Return (x, y) of the center of cell containing provided text 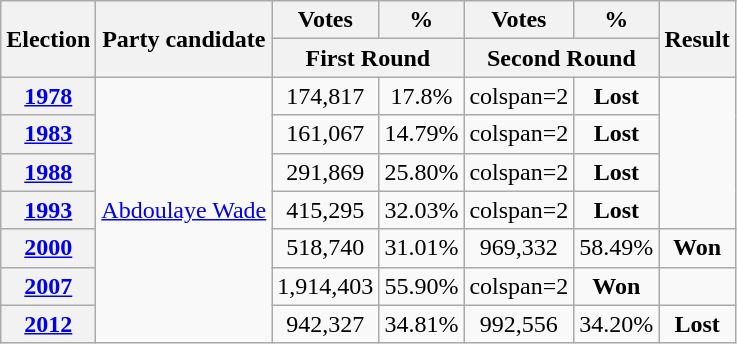
32.03% (422, 210)
415,295 (326, 210)
1983 (48, 134)
Result (697, 39)
Abdoulaye Wade (184, 210)
17.8% (422, 96)
2007 (48, 286)
31.01% (422, 248)
Second Round (562, 58)
969,332 (519, 248)
55.90% (422, 286)
25.80% (422, 172)
34.20% (616, 324)
14.79% (422, 134)
First Round (368, 58)
2000 (48, 248)
174,817 (326, 96)
942,327 (326, 324)
161,067 (326, 134)
291,869 (326, 172)
1988 (48, 172)
2012 (48, 324)
Election (48, 39)
34.81% (422, 324)
992,556 (519, 324)
1978 (48, 96)
518,740 (326, 248)
58.49% (616, 248)
1993 (48, 210)
1,914,403 (326, 286)
Party candidate (184, 39)
